Output the [x, y] coordinate of the center of the cell containing the given text.  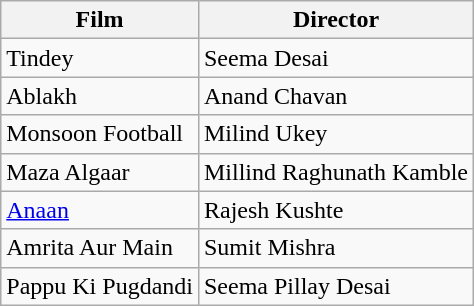
Film [100, 20]
Seema Desai [336, 58]
Rajesh Kushte [336, 210]
Maza Algaar [100, 172]
Millind Raghunath Kamble [336, 172]
Director [336, 20]
Ablakh [100, 96]
Seema Pillay Desai [336, 286]
Tindey [100, 58]
Sumit Mishra [336, 248]
Anand Chavan [336, 96]
Milind Ukey [336, 134]
Monsoon Football [100, 134]
Amrita Aur Main [100, 248]
Pappu Ki Pugdandi [100, 286]
Anaan [100, 210]
